Find where the given text appears and provide that cell's center as (x, y) coordinate. 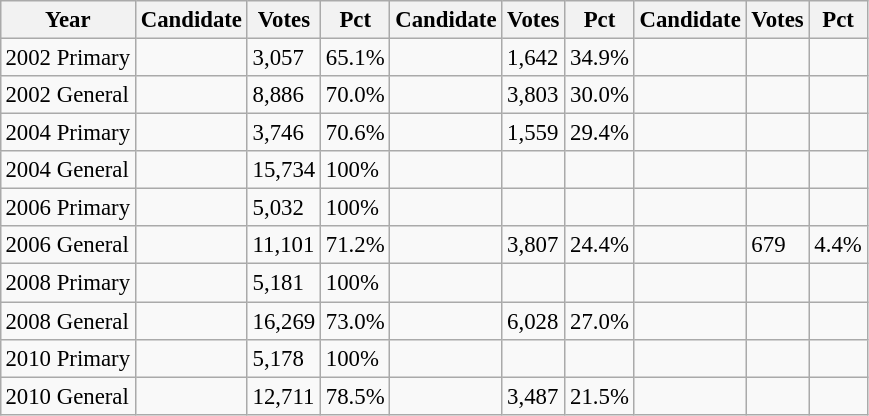
5,178 (284, 358)
1,559 (534, 133)
1,642 (534, 57)
24.4% (600, 245)
2004 General (68, 170)
65.1% (356, 57)
71.2% (356, 245)
2004 Primary (68, 133)
5,032 (284, 208)
12,711 (284, 396)
2008 Primary (68, 283)
8,886 (284, 95)
5,181 (284, 283)
30.0% (600, 95)
2002 Primary (68, 57)
70.6% (356, 133)
6,028 (534, 321)
15,734 (284, 170)
679 (778, 245)
21.5% (600, 396)
29.4% (600, 133)
78.5% (356, 396)
2002 General (68, 95)
34.9% (600, 57)
11,101 (284, 245)
2010 Primary (68, 358)
70.0% (356, 95)
3,803 (534, 95)
2008 General (68, 321)
3,746 (284, 133)
16,269 (284, 321)
4.4% (838, 245)
2010 General (68, 396)
3,807 (534, 245)
Year (68, 20)
2006 Primary (68, 208)
3,057 (284, 57)
3,487 (534, 396)
2006 General (68, 245)
27.0% (600, 321)
73.0% (356, 321)
